For the text-containing cell, return its midpoint in (X, Y) coordinate format. 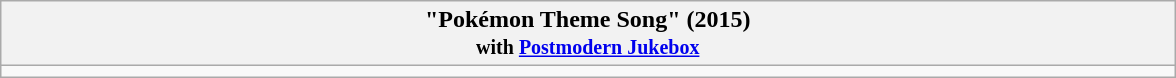
"Pokémon Theme Song" (2015) with Postmodern Jukebox (588, 34)
